Extract the (X, Y) coordinate from the center of the cell holding the provided text.  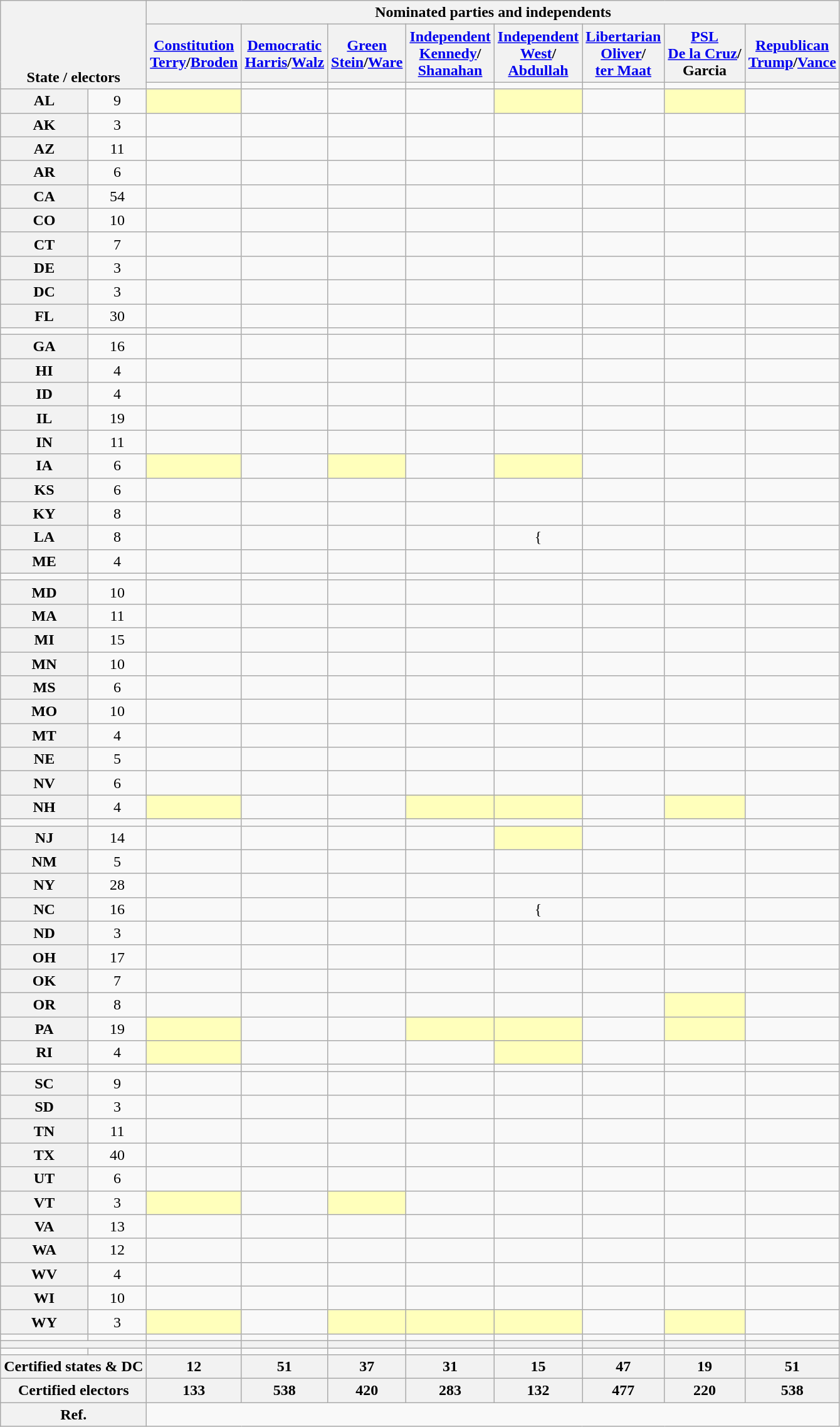
LA (45, 537)
WA (45, 1250)
VA (45, 1226)
MI (45, 640)
MT (45, 735)
WI (45, 1298)
AL (45, 101)
47 (623, 1367)
PA (45, 1029)
RepublicanTrump/Vance (792, 53)
DE (45, 268)
OH (45, 957)
IndependentWest/Abdullah (538, 53)
Ref. (74, 1414)
IN (45, 442)
GreenStein/Ware (367, 53)
IA (45, 466)
AR (45, 172)
30 (117, 315)
ND (45, 933)
NH (45, 807)
13 (117, 1226)
CT (45, 244)
GA (45, 347)
Certified electors (74, 1391)
IL (45, 418)
Certified states & DC (74, 1367)
IndependentKennedy/Shanahan (450, 53)
133 (194, 1391)
17 (117, 957)
31 (450, 1367)
283 (450, 1391)
DC (45, 292)
NJ (45, 838)
420 (367, 1391)
LibertarianOliver/ter Maat (623, 53)
OR (45, 1004)
OK (45, 981)
ConstitutionTerry/Broden (194, 53)
NE (45, 759)
SD (45, 1107)
AZ (45, 149)
CA (45, 196)
MS (45, 688)
NM (45, 861)
54 (117, 196)
WY (45, 1322)
PSLDe la Cruz/Garcia (705, 53)
UT (45, 1179)
28 (117, 885)
KS (45, 490)
HI (45, 371)
220 (705, 1391)
MN (45, 664)
AK (45, 125)
TN (45, 1131)
40 (117, 1155)
37 (367, 1367)
State / electors (74, 45)
MO (45, 712)
Democratic Harris/Walz (285, 53)
KY (45, 513)
MD (45, 592)
RI (45, 1053)
WV (45, 1274)
132 (538, 1391)
NY (45, 885)
CO (45, 220)
SC (45, 1083)
ID (45, 394)
14 (117, 838)
FL (45, 315)
Nominated parties and independents (493, 13)
NV (45, 783)
477 (623, 1391)
NC (45, 909)
TX (45, 1155)
ME (45, 561)
MA (45, 616)
VT (45, 1203)
